Find where the given text appears and provide that cell's center as [X, Y] coordinate. 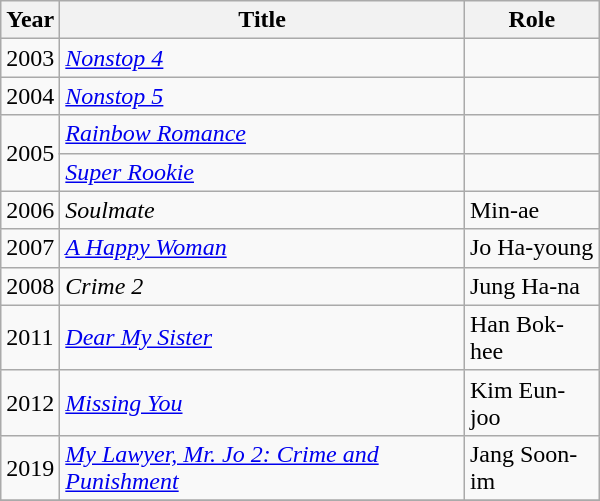
2003 [30, 58]
Han Bok-hee [532, 338]
2011 [30, 338]
2019 [30, 468]
2012 [30, 402]
Jang Soon-im [532, 468]
My Lawyer, Mr. Jo 2: Crime and Punishment [262, 468]
Rainbow Romance [262, 134]
Missing You [262, 402]
Min-ae [532, 210]
2008 [30, 286]
Jung Ha-na [532, 286]
Jo Ha-young [532, 248]
Super Rookie [262, 172]
2006 [30, 210]
A Happy Woman [262, 248]
Kim Eun-joo [532, 402]
Dear My Sister [262, 338]
Year [30, 20]
Role [532, 20]
Soulmate [262, 210]
Nonstop 5 [262, 96]
Nonstop 4 [262, 58]
2007 [30, 248]
Title [262, 20]
2004 [30, 96]
2005 [30, 153]
Crime 2 [262, 286]
